Determine the (X, Y) coordinate at the center of the cell enclosing the given text.  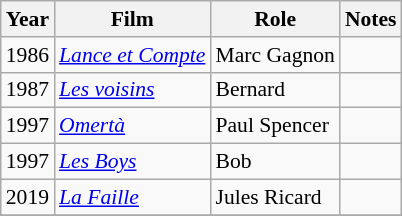
Omertà (132, 126)
Film (132, 19)
Les voisins (132, 90)
Year (28, 19)
Marc Gagnon (274, 55)
2019 (28, 197)
Notes (371, 19)
1986 (28, 55)
Jules Ricard (274, 197)
Bernard (274, 90)
1987 (28, 90)
Paul Spencer (274, 126)
Lance et Compte (132, 55)
Les Boys (132, 162)
Bob (274, 162)
Role (274, 19)
La Faille (132, 197)
